Return (X, Y) of the center of cell containing provided text 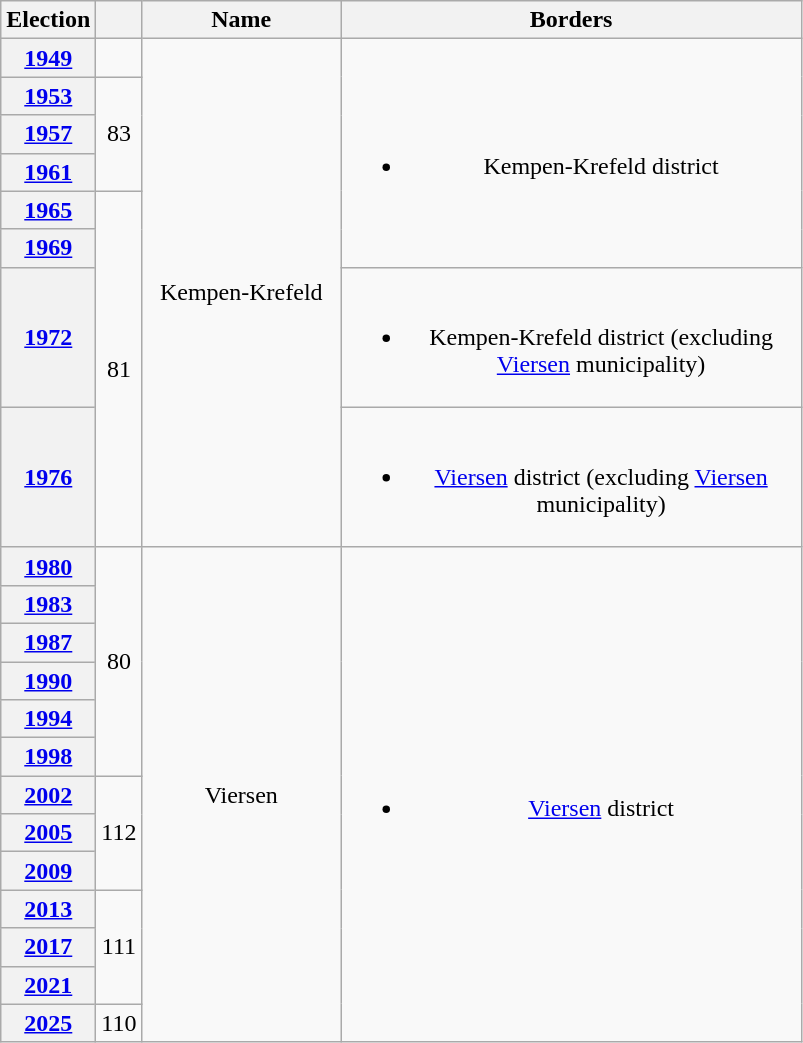
Borders (572, 20)
1998 (48, 757)
1957 (48, 134)
80 (119, 661)
Viersen district (excluding Viersen municipality) (572, 477)
83 (119, 134)
111 (119, 947)
1994 (48, 719)
81 (119, 369)
Viersen district (572, 794)
1953 (48, 96)
1983 (48, 604)
Kempen-Krefeld (242, 293)
2002 (48, 795)
1972 (48, 337)
1976 (48, 477)
2025 (48, 1023)
2013 (48, 909)
2021 (48, 985)
1990 (48, 681)
1965 (48, 210)
112 (119, 833)
1961 (48, 172)
Election (48, 20)
110 (119, 1023)
2017 (48, 947)
1987 (48, 642)
2009 (48, 871)
2005 (48, 833)
Kempen-Krefeld district (572, 153)
Viersen (242, 794)
1980 (48, 566)
1949 (48, 58)
1969 (48, 248)
Kempen-Krefeld district (excluding Viersen municipality) (572, 337)
Name (242, 20)
